Return the [x, y] coordinate for the center point of the cell that contains the specified text.  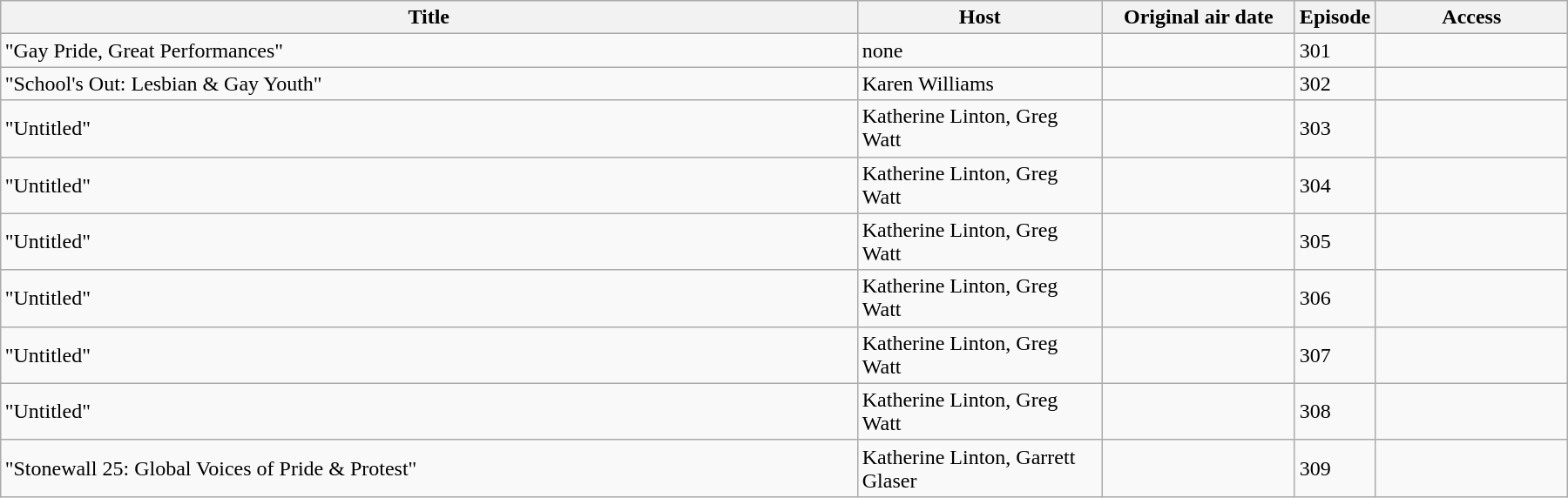
307 [1335, 355]
Katherine Linton, Garrett Glaser [979, 468]
Original air date [1199, 17]
"Gay Pride, Great Performances" [429, 50]
Host [979, 17]
Title [429, 17]
"Stonewall 25: Global Voices of Pride & Protest" [429, 468]
308 [1335, 411]
301 [1335, 50]
304 [1335, 185]
Karen Williams [979, 84]
305 [1335, 242]
"School's Out: Lesbian & Gay Youth" [429, 84]
306 [1335, 298]
none [979, 50]
309 [1335, 468]
Episode [1335, 17]
303 [1335, 129]
Access [1472, 17]
302 [1335, 84]
